For the text-containing cell, return its midpoint in (X, Y) coordinate format. 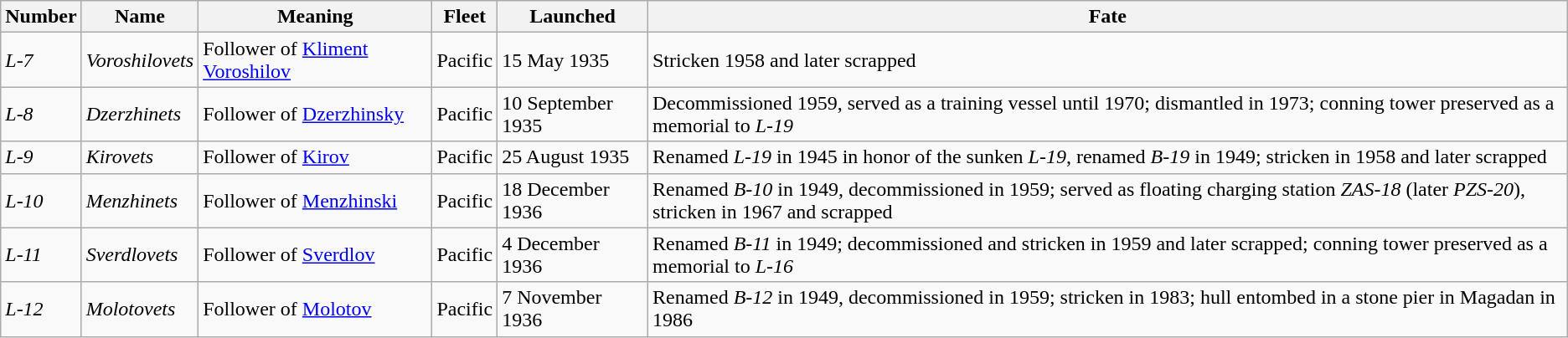
Stricken 1958 and later scrapped (1107, 60)
Follower of Kirov (315, 157)
Fleet (465, 17)
L-8 (41, 114)
Renamed L-19 in 1945 in honor of the sunken L-19, renamed B-19 in 1949; stricken in 1958 and later scrapped (1107, 157)
Follower of Sverdlov (315, 254)
Dzerzhinets (140, 114)
Launched (573, 17)
L-11 (41, 254)
7 November 1936 (573, 310)
4 December 1936 (573, 254)
Menzhinets (140, 201)
L-7 (41, 60)
Voroshilovets (140, 60)
Molotovets (140, 310)
Renamed B-11 in 1949; decommissioned and stricken in 1959 and later scrapped; conning tower preserved as a memorial to L-16 (1107, 254)
Name (140, 17)
L-10 (41, 201)
Follower of Menzhinski (315, 201)
15 May 1935 (573, 60)
10 September 1935 (573, 114)
Renamed B-10 in 1949, decommissioned in 1959; served as floating charging station ZAS-18 (later PZS-20), stricken in 1967 and scrapped (1107, 201)
Meaning (315, 17)
Follower of Molotov (315, 310)
L-9 (41, 157)
Fate (1107, 17)
Kirovets (140, 157)
25 August 1935 (573, 157)
Renamed B-12 in 1949, decommissioned in 1959; stricken in 1983; hull entombed in a stone pier in Magadan in 1986 (1107, 310)
Number (41, 17)
Follower of Kliment Voroshilov (315, 60)
18 December 1936 (573, 201)
Decommissioned 1959, served as a training vessel until 1970; dismantled in 1973; conning tower preserved as a memorial to L-19 (1107, 114)
Sverdlovets (140, 254)
L-12 (41, 310)
Follower of Dzerzhinsky (315, 114)
